Locate the cell with the specified text and output its (x, y) center coordinate. 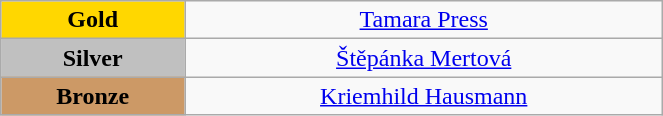
Štěpánka Mertová (424, 58)
Bronze (93, 96)
Kriemhild Hausmann (424, 96)
Tamara Press (424, 20)
Silver (93, 58)
Gold (93, 20)
